Scan for the cell matching the given text and deliver its (x, y) coordinate at center. 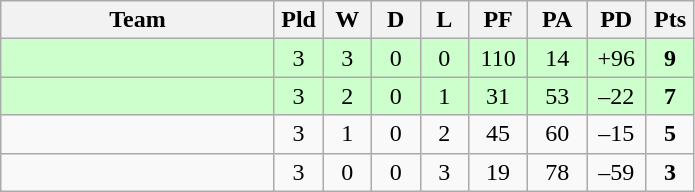
Team (138, 20)
–22 (616, 96)
PF (498, 20)
W (348, 20)
78 (558, 172)
7 (670, 96)
45 (498, 134)
–59 (616, 172)
60 (558, 134)
110 (498, 58)
D (396, 20)
9 (670, 58)
14 (558, 58)
PD (616, 20)
–15 (616, 134)
Pld (298, 20)
L (444, 20)
+96 (616, 58)
53 (558, 96)
Pts (670, 20)
PA (558, 20)
31 (498, 96)
5 (670, 134)
19 (498, 172)
